Scan for the cell matching the given text and deliver its [x, y] coordinate at center. 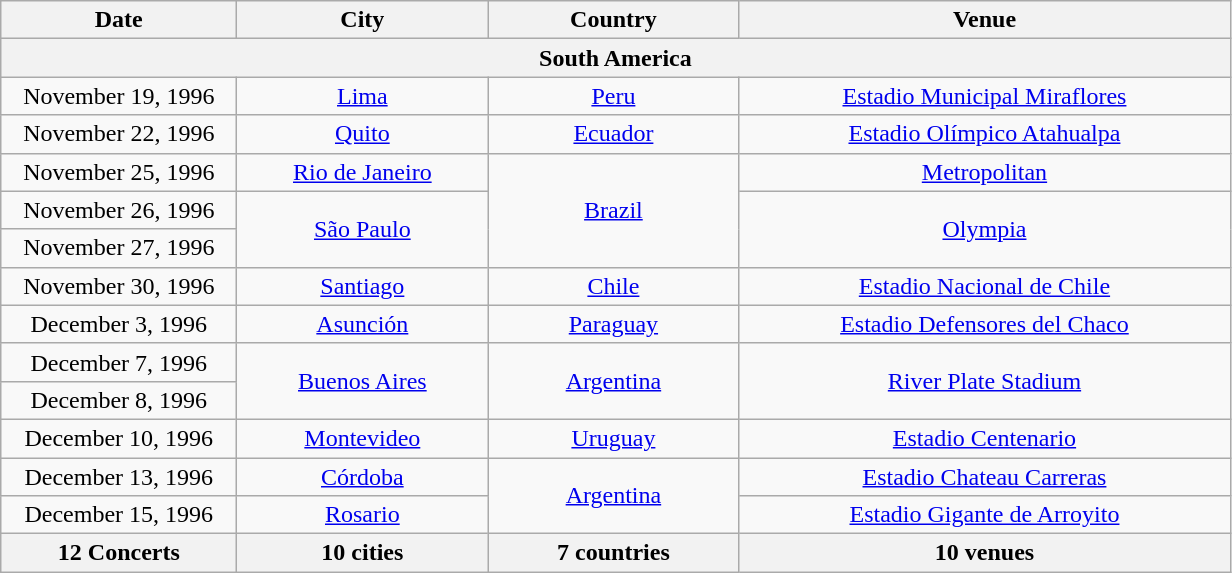
7 countries [614, 553]
Buenos Aires [362, 381]
Country [614, 20]
November 25, 1996 [119, 172]
Quito [362, 134]
December 7, 1996 [119, 362]
City [362, 20]
Córdoba [362, 477]
12 Concerts [119, 553]
Asunción [362, 324]
Lima [362, 96]
Paraguay [614, 324]
Estadio Chateau Carreras [984, 477]
November 19, 1996 [119, 96]
Estadio Defensores del Chaco [984, 324]
December 3, 1996 [119, 324]
Estadio Municipal Miraflores [984, 96]
Chile [614, 286]
Uruguay [614, 438]
Peru [614, 96]
November 30, 1996 [119, 286]
December 10, 1996 [119, 438]
Date [119, 20]
Olympia [984, 229]
November 26, 1996 [119, 210]
São Paulo [362, 229]
Montevideo [362, 438]
November 27, 1996 [119, 248]
Rosario [362, 515]
December 8, 1996 [119, 400]
Estadio Olímpico Atahualpa [984, 134]
River Plate Stadium [984, 381]
Santiago [362, 286]
November 22, 1996 [119, 134]
Rio de Janeiro [362, 172]
Estadio Centenario [984, 438]
Venue [984, 20]
Brazil [614, 210]
South America [616, 58]
Estadio Nacional de Chile [984, 286]
December 15, 1996 [119, 515]
10 cities [362, 553]
December 13, 1996 [119, 477]
Ecuador [614, 134]
Estadio Gigante de Arroyito [984, 515]
Metropolitan [984, 172]
10 venues [984, 553]
